Return (X, Y) of the center of cell containing provided text 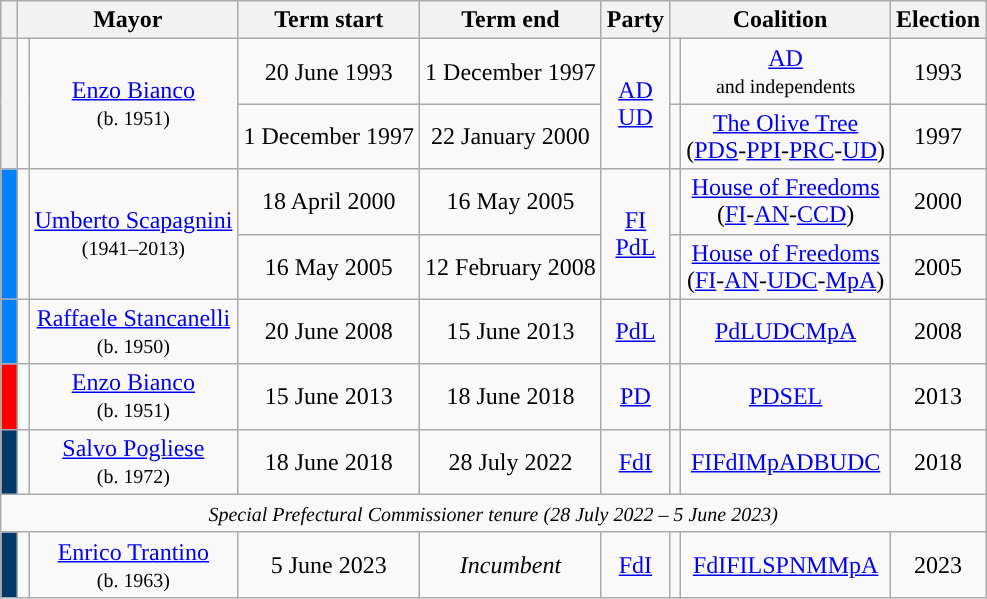
PD (635, 396)
2005 (938, 266)
Raffaele Stancanelli (b. 1950) (134, 332)
Special Prefectural Commissioner tenure (28 July 2022 – 5 June 2023) (494, 513)
28 July 2022 (511, 462)
1997 (938, 136)
2008 (938, 332)
FdIFILSPNMMpA (786, 564)
2000 (938, 202)
20 June 2008 (329, 332)
Election (938, 20)
Term start (329, 20)
Salvo Pogliese (b. 1972) (134, 462)
House of Freedoms(FI-AN-CCD) (786, 202)
Party (635, 20)
Mayor (128, 20)
5 June 2023 (329, 564)
ADand independents (786, 72)
2018 (938, 462)
18 April 2000 (329, 202)
Incumbent (511, 564)
2023 (938, 564)
Umberto Scapagnini (1941–2013) (134, 234)
22 January 2000 (511, 136)
2013 (938, 396)
PdL (635, 332)
20 June 1993 (329, 72)
The Olive Tree(PDS-PPI-PRC-UD) (786, 136)
FIPdL (635, 234)
Term end (511, 20)
Coalition (780, 20)
1993 (938, 72)
PDSEL (786, 396)
12 February 2008 (511, 266)
PdLUDCMpA (786, 332)
Enrico Trantino (b. 1963) (134, 564)
FIFdIMpADBUDC (786, 462)
ADUD (635, 104)
House of Freedoms(FI-AN-UDC-MpA) (786, 266)
